Return [x, y] of the center of cell containing provided text 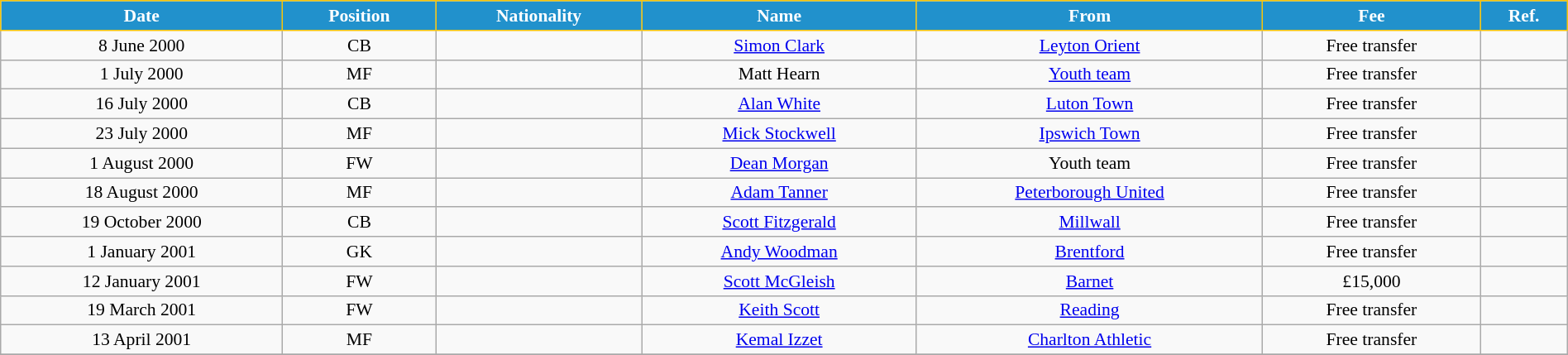
Andy Woodman [779, 252]
16 July 2000 [142, 104]
£15,000 [1371, 281]
Scott McGleish [779, 281]
Simon Clark [779, 46]
Barnet [1090, 281]
Fee [1371, 16]
Adam Tanner [779, 193]
Ref. [1523, 16]
18 August 2000 [142, 193]
From [1090, 16]
1 January 2001 [142, 252]
Scott Fitzgerald [779, 223]
Luton Town [1090, 104]
Ipswich Town [1090, 134]
Dean Morgan [779, 163]
Nationality [539, 16]
19 March 2001 [142, 310]
Reading [1090, 310]
Mick Stockwell [779, 134]
Position [360, 16]
Name [779, 16]
1 July 2000 [142, 74]
12 January 2001 [142, 281]
Kemal Izzet [779, 340]
23 July 2000 [142, 134]
Peterborough United [1090, 193]
1 August 2000 [142, 163]
19 October 2000 [142, 223]
Date [142, 16]
8 June 2000 [142, 46]
Matt Hearn [779, 74]
Charlton Athletic [1090, 340]
Brentford [1090, 252]
13 April 2001 [142, 340]
Millwall [1090, 223]
Keith Scott [779, 310]
GK [360, 252]
Leyton Orient [1090, 46]
Alan White [779, 104]
